Determine the (x, y) coordinate at the center of the cell enclosing the given text.  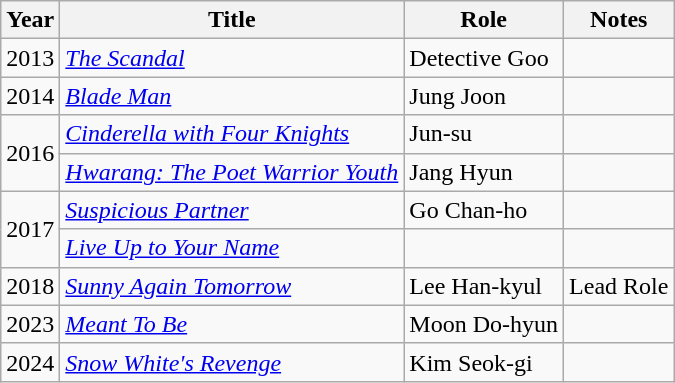
Jun-su (484, 134)
2014 (30, 96)
Notes (619, 20)
Snow White's Revenge (232, 362)
Moon Do-hyun (484, 324)
The Scandal (232, 58)
Cinderella with Four Knights (232, 134)
Go Chan-ho (484, 210)
Suspicious Partner (232, 210)
Sunny Again Tomorrow (232, 286)
2016 (30, 153)
2017 (30, 229)
2024 (30, 362)
Detective Goo (484, 58)
Role (484, 20)
Lee Han-kyul (484, 286)
2018 (30, 286)
2013 (30, 58)
Title (232, 20)
Year (30, 20)
Meant To Be (232, 324)
2023 (30, 324)
Hwarang: The Poet Warrior Youth (232, 172)
Jung Joon (484, 96)
Kim Seok-gi (484, 362)
Jang Hyun (484, 172)
Lead Role (619, 286)
Live Up to Your Name (232, 248)
Blade Man (232, 96)
